Return [X, Y] of the center of cell containing provided text 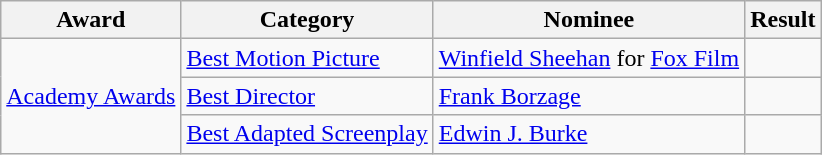
Frank Borzage [588, 96]
Best Adapted Screenplay [307, 134]
Result [783, 20]
Best Motion Picture [307, 58]
Edwin J. Burke [588, 134]
Nominee [588, 20]
Winfield Sheehan for Fox Film [588, 58]
Best Director [307, 96]
Category [307, 20]
Academy Awards [91, 96]
Award [91, 20]
